Scan for the cell matching the given text and deliver its [X, Y] coordinate at center. 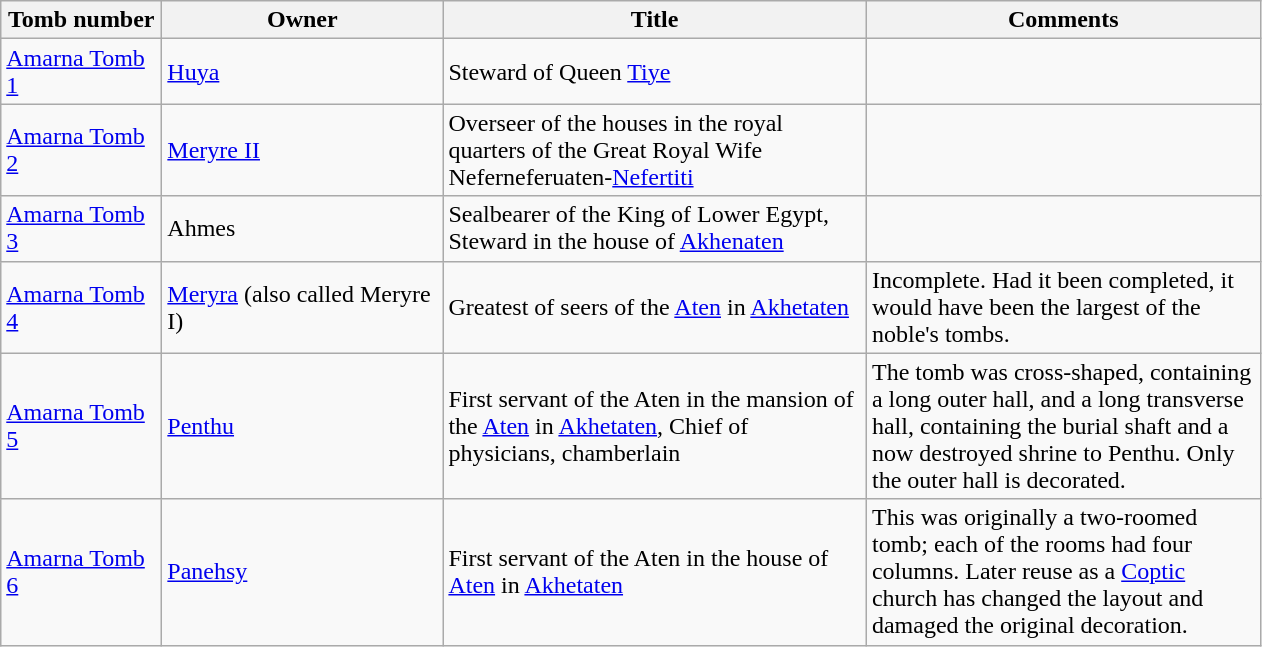
Amarna Tomb 2 [82, 150]
Amarna Tomb 1 [82, 72]
Penthu [302, 426]
Tomb number [82, 20]
Amarna Tomb 4 [82, 307]
Amarna Tomb 6 [82, 572]
Steward of Queen Tiye [655, 72]
Overseer of the houses in the royal quarters of the Great Royal Wife Neferneferuaten-Nefertiti [655, 150]
Huya [302, 72]
Incomplete. Had it been completed, it would have been the largest of the noble's tombs. [1063, 307]
Sealbearer of the King of Lower Egypt, Steward in the house of Akhenaten [655, 228]
Amarna Tomb 3 [82, 228]
First servant of the Aten in the house of Aten in Akhetaten [655, 572]
Ahmes [302, 228]
First servant of the Aten in the mansion of the Aten in Akhetaten, Chief of physicians, chamberlain [655, 426]
Amarna Tomb 5 [82, 426]
Owner [302, 20]
Panehsy [302, 572]
Greatest of seers of the Aten in Akhetaten [655, 307]
Title [655, 20]
Comments [1063, 20]
Meryre II [302, 150]
Meryra (also called Meryre I) [302, 307]
